Output the [x, y] coordinate of the center of the cell containing the given text.  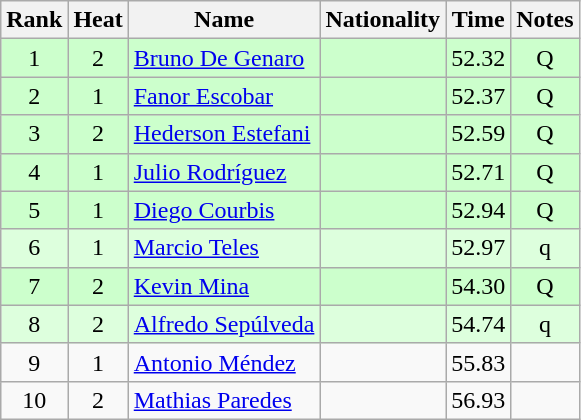
Antonio Méndez [224, 362]
Name [224, 20]
Nationality [383, 20]
52.94 [478, 210]
4 [34, 172]
Mathias Paredes [224, 400]
52.37 [478, 96]
9 [34, 362]
Heat [98, 20]
56.93 [478, 400]
Kevin Mina [224, 286]
52.32 [478, 58]
54.30 [478, 286]
7 [34, 286]
Rank [34, 20]
6 [34, 248]
55.83 [478, 362]
54.74 [478, 324]
Hederson Estefani [224, 134]
Bruno De Genaro [224, 58]
52.71 [478, 172]
Diego Courbis [224, 210]
Fanor Escobar [224, 96]
Notes [545, 20]
8 [34, 324]
10 [34, 400]
Time [478, 20]
Marcio Teles [224, 248]
52.97 [478, 248]
5 [34, 210]
52.59 [478, 134]
3 [34, 134]
Alfredo Sepúlveda [224, 324]
Julio Rodríguez [224, 172]
